Return the (X, Y) coordinate for the center point of the cell that contains the specified text.  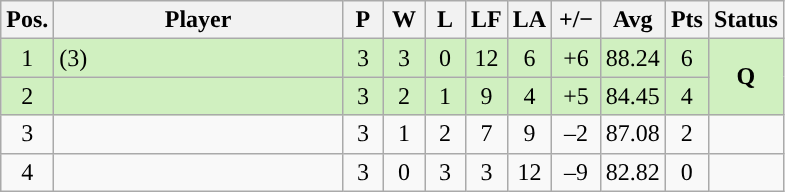
(3) (198, 58)
82.82 (632, 172)
LA (529, 20)
84.45 (632, 96)
Q (746, 77)
–9 (576, 172)
W (404, 20)
Status (746, 20)
+6 (576, 58)
P (362, 20)
88.24 (632, 58)
Pts (686, 20)
Pos. (28, 20)
+5 (576, 96)
Avg (632, 20)
L (444, 20)
+/− (576, 20)
LF (487, 20)
87.08 (632, 134)
7 (487, 134)
Player (198, 20)
–2 (576, 134)
